Extract the [x, y] coordinate from the center of the cell holding the provided text.  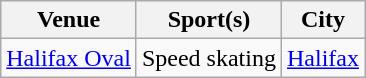
Halifax [322, 58]
City [322, 20]
Venue [69, 20]
Sport(s) [208, 20]
Halifax Oval [69, 58]
Speed skating [208, 58]
